From the cell containing the given text, extract its center point as [x, y] coordinate. 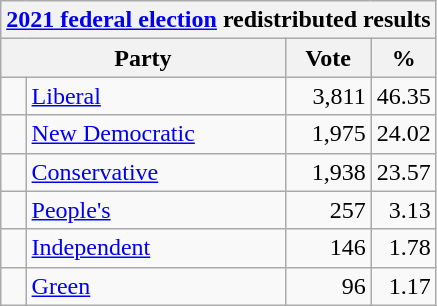
1.17 [404, 286]
Vote [328, 58]
146 [328, 248]
23.57 [404, 172]
3.13 [404, 210]
46.35 [404, 96]
Independent [156, 248]
Liberal [156, 96]
1,975 [328, 134]
Conservative [156, 172]
1,938 [328, 172]
1.78 [404, 248]
New Democratic [156, 134]
Green [156, 286]
257 [328, 210]
96 [328, 286]
3,811 [328, 96]
Party [143, 58]
% [404, 58]
People's [156, 210]
2021 federal election redistributed results [218, 20]
24.02 [404, 134]
